Pinpoint the cell where the given text exists, returning its (x, y) midpoint coordinate. 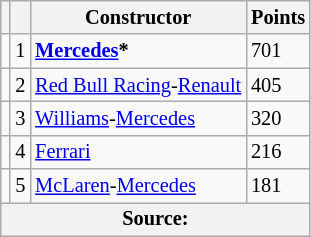
1 (20, 51)
320 (278, 118)
Williams-Mercedes (138, 118)
3 (20, 118)
2 (20, 85)
181 (278, 186)
Points (278, 17)
McLaren-Mercedes (138, 186)
4 (20, 152)
Red Bull Racing-Renault (138, 85)
405 (278, 85)
Source: (156, 219)
701 (278, 51)
Ferrari (138, 152)
Mercedes* (138, 51)
5 (20, 186)
Constructor (138, 17)
216 (278, 152)
